Provide the (x, y) coordinate of the cell's center where the given text is located.  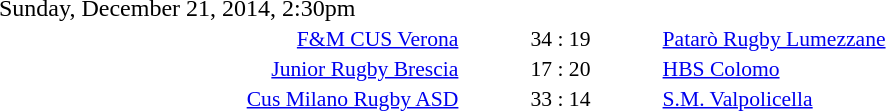
34 : 19 (560, 38)
17 : 20 (560, 68)
